Return the (x, y) coordinate for the center point of the cell that contains the specified text.  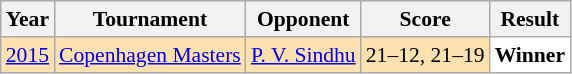
Opponent (304, 19)
Tournament (150, 19)
Score (426, 19)
21–12, 21–19 (426, 55)
Year (28, 19)
Copenhagen Masters (150, 55)
2015 (28, 55)
Winner (530, 55)
P. V. Sindhu (304, 55)
Result (530, 19)
